Scan for the cell matching the given text and deliver its [x, y] coordinate at center. 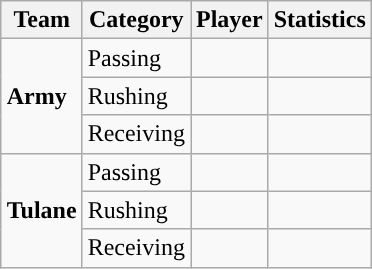
Team [42, 20]
Tulane [42, 210]
Category [136, 20]
Player [229, 20]
Army [42, 96]
Statistics [320, 20]
